Identify which cell holds the provided text, then report its [X, Y] central coordinate. 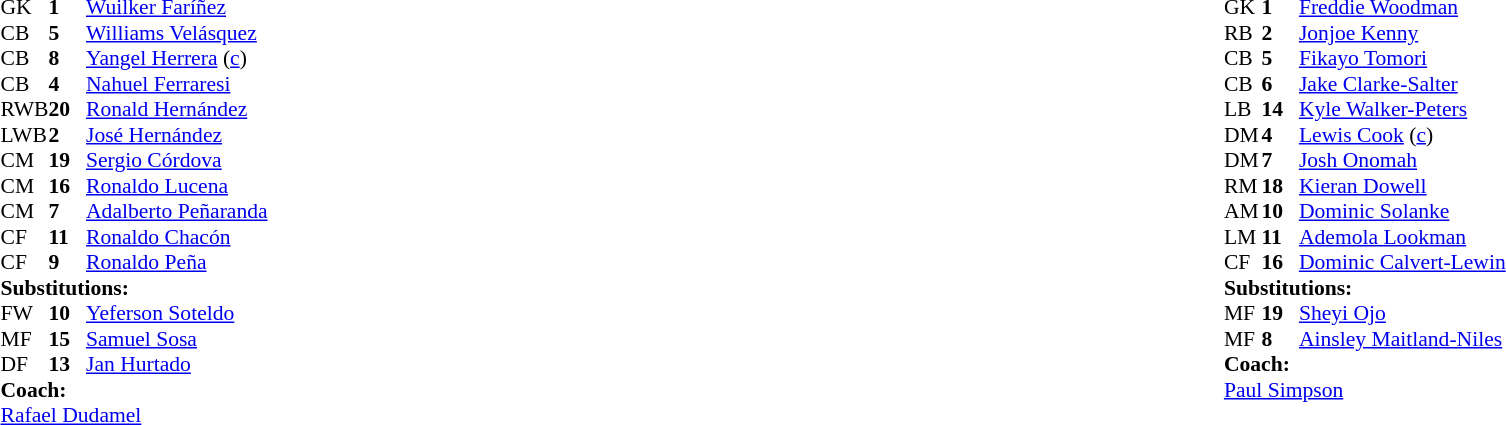
RB [1243, 33]
Samuel Sosa [177, 339]
Dominic Calvert-Lewin [1402, 263]
Ronaldo Peña [177, 263]
Ainsley Maitland-Niles [1402, 339]
Jake Clarke-Salter [1402, 84]
Yangel Herrera (c) [177, 59]
20 [67, 109]
Sheyi Ojo [1402, 313]
Josh Onomah [1402, 161]
Lewis Cook (c) [1402, 135]
18 [1280, 186]
Paul Simpson [1365, 390]
RWB [24, 109]
15 [67, 339]
Sergio Córdova [177, 161]
Jonjoe Kenny [1402, 33]
Kieran Dowell [1402, 186]
9 [67, 263]
Ronald Hernández [177, 109]
AM [1243, 211]
Kyle Walker-Peters [1402, 109]
Nahuel Ferraresi [177, 84]
Ronaldo Chacón [177, 237]
FW [24, 313]
RM [1243, 186]
Dominic Solanke [1402, 211]
LWB [24, 135]
Fikayo Tomori [1402, 59]
Jan Hurtado [177, 365]
14 [1280, 109]
6 [1280, 84]
Adalberto Peñaranda [177, 211]
DF [24, 365]
Ademola Lookman [1402, 237]
LB [1243, 109]
Williams Velásquez [177, 33]
13 [67, 365]
Ronaldo Lucena [177, 186]
Yeferson Soteldo [177, 313]
José Hernández [177, 135]
LM [1243, 237]
